Locate the cell with the specified text and output its (x, y) center coordinate. 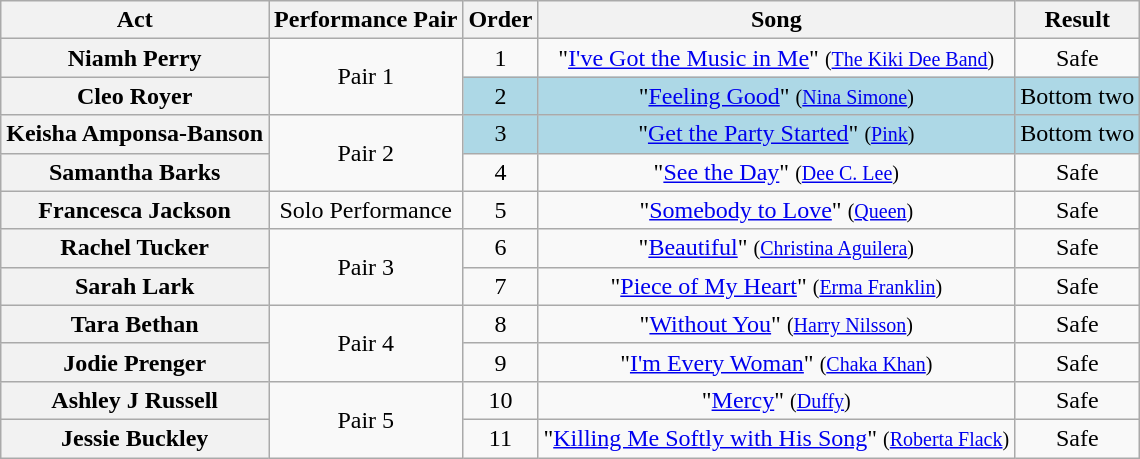
Ashley J Russell (135, 400)
5 (500, 210)
9 (500, 362)
10 (500, 400)
"I've Got the Music in Me" (The Kiki Dee Band) (776, 58)
Order (500, 20)
Francesca Jackson (135, 210)
Pair 5 (366, 419)
8 (500, 324)
Pair 3 (366, 267)
11 (500, 438)
Cleo Royer (135, 96)
Result (1078, 20)
"Beautiful" (Christina Aguilera) (776, 248)
Jodie Prenger (135, 362)
"Killing Me Softly with His Song" (Roberta Flack) (776, 438)
Pair 4 (366, 343)
"Somebody to Love" (Queen) (776, 210)
3 (500, 134)
Tara Bethan (135, 324)
Keisha Amponsa-Banson (135, 134)
"See the Day" (Dee C. Lee) (776, 172)
Sarah Lark (135, 286)
"Without You" (Harry Nilsson) (776, 324)
"I'm Every Woman" (Chaka Khan) (776, 362)
Solo Performance (366, 210)
Samantha Barks (135, 172)
1 (500, 58)
Song (776, 20)
6 (500, 248)
4 (500, 172)
Pair 2 (366, 153)
Rachel Tucker (135, 248)
Pair 1 (366, 77)
"Piece of My Heart" (Erma Franklin) (776, 286)
Jessie Buckley (135, 438)
"Feeling Good" (Nina Simone) (776, 96)
7 (500, 286)
Act (135, 20)
2 (500, 96)
"Get the Party Started" (Pink) (776, 134)
"Mercy" (Duffy) (776, 400)
Performance Pair (366, 20)
Niamh Perry (135, 58)
